From the cell containing the given text, extract its center point as [X, Y] coordinate. 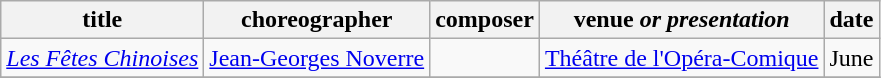
venue or presentation [682, 20]
Jean-Georges Noverre [317, 58]
composer [485, 20]
choreographer [317, 20]
date [852, 20]
Les Fêtes Chinoises [102, 58]
title [102, 20]
Théâtre de l'Opéra-Comique [682, 58]
June [852, 58]
